Capture the cell that displays the provided text and extract its (X, Y) central coordinate. 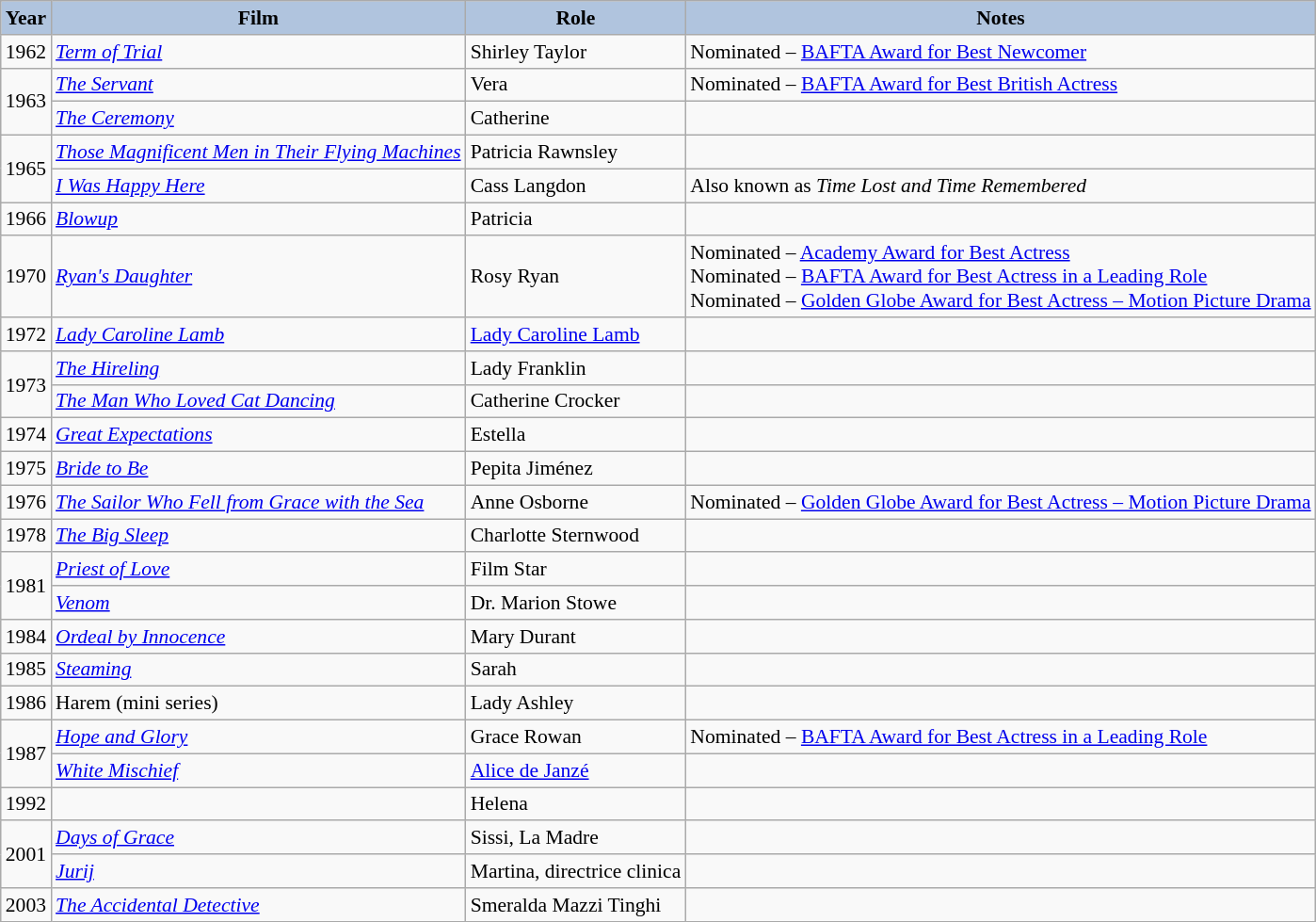
Smeralda Mazzi Tinghi (576, 905)
Year (26, 18)
Blowup (258, 219)
1974 (26, 435)
Estella (576, 435)
1976 (26, 502)
The Servant (258, 85)
Bride to Be (258, 469)
Patricia Rawnsley (576, 153)
Sissi, La Madre (576, 838)
Mary Durant (576, 637)
I Was Happy Here (258, 186)
1987 (26, 753)
Nominated – Golden Globe Award for Best Actress – Motion Picture Drama (1000, 502)
1992 (26, 804)
Dr. Marion Stowe (576, 603)
Notes (1000, 18)
2003 (26, 905)
The Sailor Who Fell from Grace with the Sea (258, 502)
Great Expectations (258, 435)
Harem (mini series) (258, 704)
Film Star (576, 570)
2001 (26, 855)
1970 (26, 277)
Nominated – BAFTA Award for Best Newcomer (1000, 52)
The Man Who Loved Cat Dancing (258, 401)
Catherine (576, 119)
Priest of Love (258, 570)
Lady Franklin (576, 368)
Venom (258, 603)
1965 (26, 170)
Also known as Time Lost and Time Remembered (1000, 186)
1984 (26, 637)
Steaming (258, 670)
Days of Grace (258, 838)
Ordeal by Innocence (258, 637)
Cass Langdon (576, 186)
1986 (26, 704)
The Ceremony (258, 119)
Term of Trial (258, 52)
Those Magnificent Men in Their Flying Machines (258, 153)
The Accidental Detective (258, 905)
1985 (26, 670)
Ryan's Daughter (258, 277)
Grace Rowan (576, 737)
Vera (576, 85)
The Hireling (258, 368)
Anne Osborne (576, 502)
1972 (26, 334)
Lady Ashley (576, 704)
Helena (576, 804)
1963 (26, 102)
Shirley Taylor (576, 52)
Rosy Ryan (576, 277)
Alice de Janzé (576, 770)
Charlotte Sternwood (576, 536)
Role (576, 18)
Jurij (258, 871)
1973 (26, 384)
Hope and Glory (258, 737)
1981 (26, 586)
White Mischief (258, 770)
Pepita Jiménez (576, 469)
Martina, directrice clinica (576, 871)
Sarah (576, 670)
1966 (26, 219)
1962 (26, 52)
1975 (26, 469)
The Big Sleep (258, 536)
Film (258, 18)
Nominated – BAFTA Award for Best British Actress (1000, 85)
Nominated – BAFTA Award for Best Actress in a Leading Role (1000, 737)
1978 (26, 536)
Catherine Crocker (576, 401)
Patricia (576, 219)
